Return [x, y] of the center of cell containing provided text 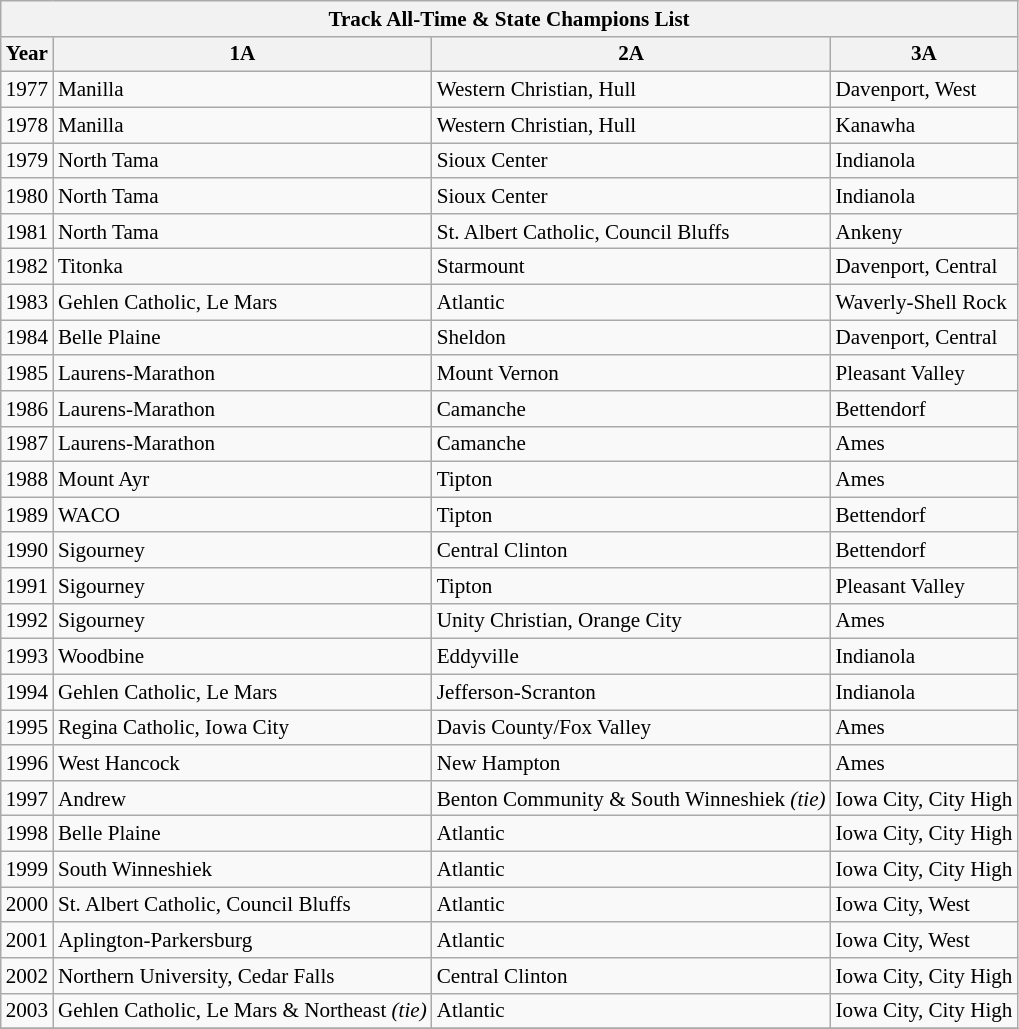
2A [632, 54]
1993 [27, 656]
Jefferson-Scranton [632, 692]
Eddyville [632, 656]
Andrew [242, 798]
Gehlen Catholic, Le Mars & Northeast (tie) [242, 1010]
1985 [27, 372]
1982 [27, 266]
2002 [27, 976]
1983 [27, 302]
1979 [27, 160]
1990 [27, 550]
1987 [27, 444]
Mount Vernon [632, 372]
1989 [27, 514]
Titonka [242, 266]
1984 [27, 338]
Davenport, West [924, 90]
Northern University, Cedar Falls [242, 976]
Track All-Time & State Champions List [510, 18]
1997 [27, 798]
Ankeny [924, 230]
1996 [27, 762]
West Hancock [242, 762]
1992 [27, 620]
1A [242, 54]
2003 [27, 1010]
Sheldon [632, 338]
1978 [27, 124]
1980 [27, 196]
Benton Community & South Winneshiek (tie) [632, 798]
1977 [27, 90]
WACO [242, 514]
Kanawha [924, 124]
Waverly-Shell Rock [924, 302]
Aplington-Parkersburg [242, 940]
2000 [27, 904]
1991 [27, 586]
Woodbine [242, 656]
Mount Ayr [242, 480]
Year [27, 54]
1999 [27, 868]
1986 [27, 408]
Regina Catholic, Iowa City [242, 728]
Starmount [632, 266]
2001 [27, 940]
3A [924, 54]
Davis County/Fox Valley [632, 728]
1995 [27, 728]
1981 [27, 230]
Unity Christian, Orange City [632, 620]
1988 [27, 480]
South Winneshiek [242, 868]
1998 [27, 834]
1994 [27, 692]
New Hampton [632, 762]
